Provide the [X, Y] coordinate of the cell's center where the given text is located.  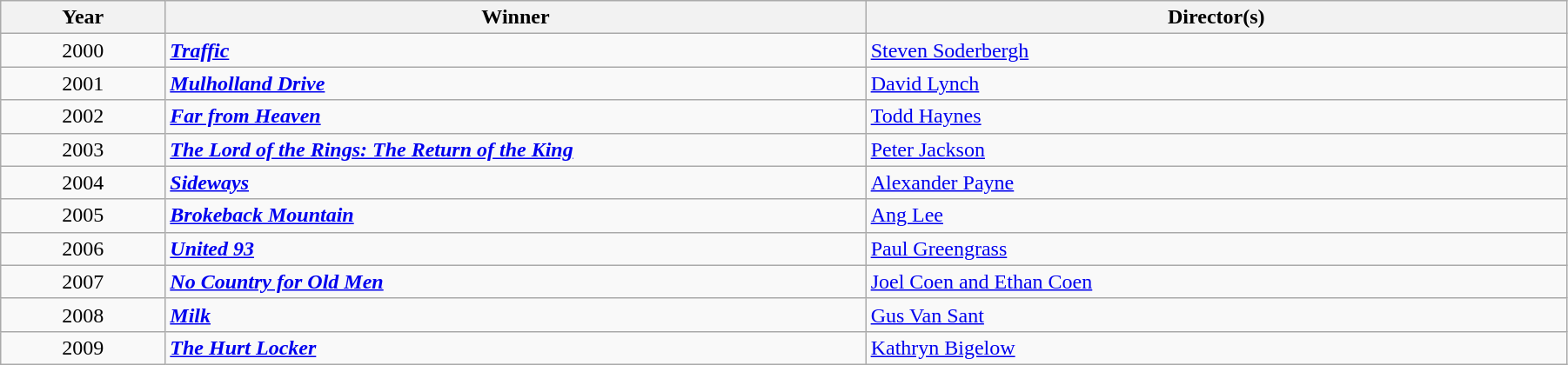
Sideways [515, 182]
Gus Van Sant [1216, 315]
2006 [84, 249]
Director(s) [1216, 17]
2002 [84, 116]
2001 [84, 83]
2009 [84, 348]
Traffic [515, 50]
Joel Coen and Ethan Coen [1216, 282]
Winner [515, 17]
2004 [84, 182]
Mulholland Drive [515, 83]
United 93 [515, 249]
No Country for Old Men [515, 282]
2005 [84, 216]
The Hurt Locker [515, 348]
2008 [84, 315]
Paul Greengrass [1216, 249]
2003 [84, 149]
Todd Haynes [1216, 116]
Brokeback Mountain [515, 216]
2007 [84, 282]
2000 [84, 50]
Far from Heaven [515, 116]
Year [84, 17]
Alexander Payne [1216, 182]
The Lord of the Rings: The Return of the King [515, 149]
Kathryn Bigelow [1216, 348]
David Lynch [1216, 83]
Steven Soderbergh [1216, 50]
Peter Jackson [1216, 149]
Ang Lee [1216, 216]
Milk [515, 315]
